From the cell containing the given text, extract its center point as (x, y) coordinate. 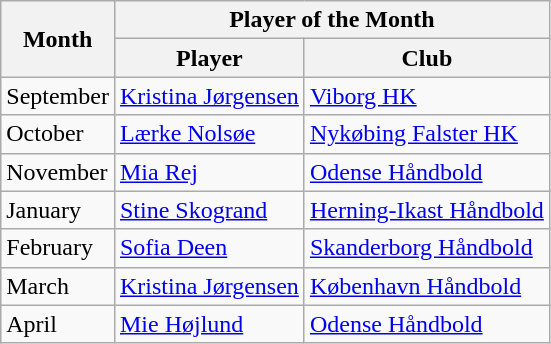
October (58, 134)
February (58, 248)
Sofia Deen (209, 248)
Nykøbing Falster HK (426, 134)
Stine Skogrand (209, 210)
September (58, 96)
København Håndbold (426, 286)
April (58, 324)
Skanderborg Håndbold (426, 248)
Club (426, 58)
Mie Højlund (209, 324)
Player (209, 58)
Herning-Ikast Håndbold (426, 210)
March (58, 286)
Lærke Nolsøe (209, 134)
Viborg HK (426, 96)
November (58, 172)
January (58, 210)
Mia Rej (209, 172)
Player of the Month (332, 20)
Month (58, 39)
